Find where the given text appears and provide that cell's center as [X, Y] coordinate. 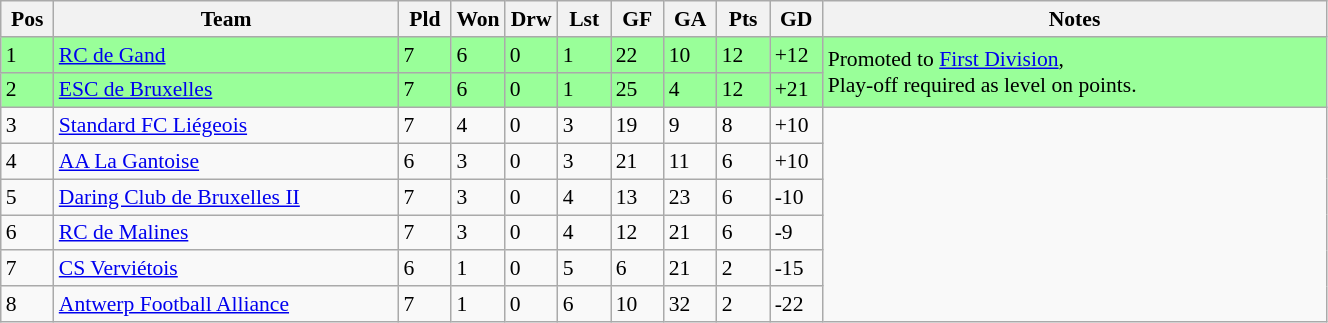
GF [638, 19]
ESC de Bruxelles [226, 90]
Standard FC Liégeois [226, 126]
Lst [584, 19]
Won [478, 19]
32 [690, 304]
-15 [796, 269]
9 [690, 126]
-9 [796, 233]
Promoted to First Division,Play-off required as level on points. [1075, 72]
AA La Gantoise [226, 162]
-22 [796, 304]
Daring Club de Bruxelles II [226, 197]
11 [690, 162]
RC de Malines [226, 233]
Pos [28, 19]
22 [638, 55]
-10 [796, 197]
+12 [796, 55]
Pld [424, 19]
Notes [1075, 19]
19 [638, 126]
GA [690, 19]
RC de Gand [226, 55]
13 [638, 197]
Antwerp Football Alliance [226, 304]
Drw [532, 19]
Team [226, 19]
+21 [796, 90]
Pts [744, 19]
GD [796, 19]
CS Verviétois [226, 269]
23 [690, 197]
25 [638, 90]
